Return (X, Y) of the center of cell containing provided text 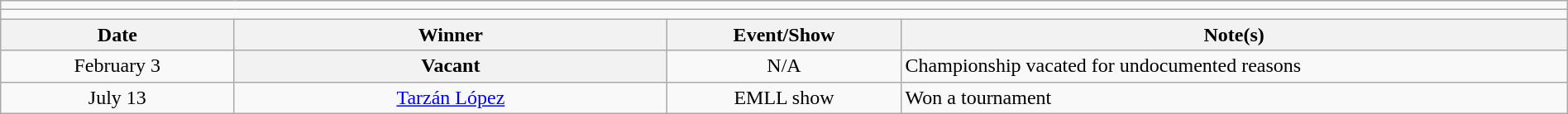
Won a tournament (1234, 97)
Championship vacated for undocumented reasons (1234, 66)
July 13 (117, 97)
Winner (451, 35)
Tarzán López (451, 97)
Date (117, 35)
Note(s) (1234, 35)
Event/Show (784, 35)
Vacant (451, 66)
EMLL show (784, 97)
February 3 (117, 66)
N/A (784, 66)
